Output the [X, Y] coordinate of the center of the cell containing the given text.  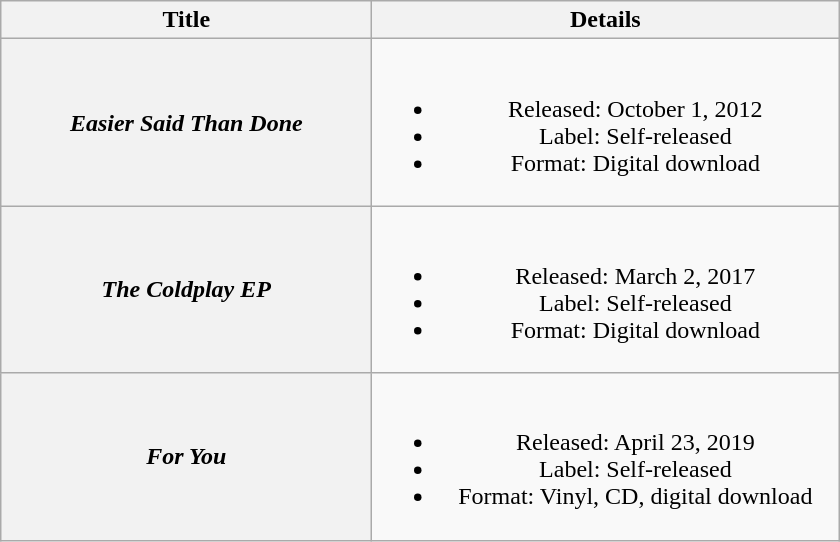
For You [186, 456]
Released: April 23, 2019Label: Self-releasedFormat: Vinyl, CD, digital download [606, 456]
The Coldplay EP [186, 290]
Details [606, 20]
Title [186, 20]
Easier Said Than Done [186, 122]
Released: October 1, 2012Label: Self-releasedFormat: Digital download [606, 122]
Released: March 2, 2017Label: Self-releasedFormat: Digital download [606, 290]
